For the text-containing cell, return its midpoint in (X, Y) coordinate format. 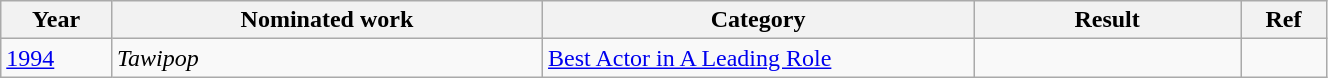
Ref (1283, 20)
1994 (56, 58)
Tawipop (326, 58)
Result (1108, 20)
Year (56, 20)
Nominated work (326, 20)
Category (758, 20)
Best Actor in A Leading Role (758, 58)
